Pinpoint the cell where the given text exists, returning its (x, y) midpoint coordinate. 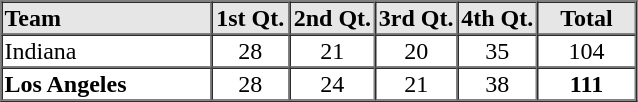
Total (586, 18)
111 (586, 84)
Los Angeles (106, 84)
2nd Qt. (332, 18)
Team (106, 18)
4th Qt. (497, 18)
38 (497, 84)
24 (332, 84)
Indiana (106, 50)
3rd Qt. (416, 18)
20 (416, 50)
1st Qt. (250, 18)
35 (497, 50)
104 (586, 50)
